Output the [x, y] coordinate of the center of the cell containing the given text.  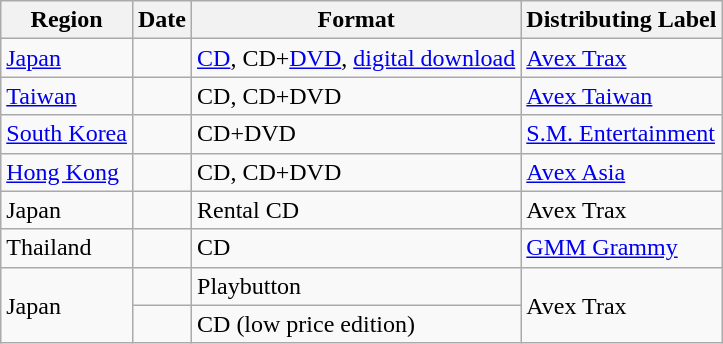
Format [356, 20]
Avex Asia [622, 172]
Region [67, 20]
S.M. Entertainment [622, 134]
South Korea [67, 134]
Taiwan [67, 96]
CD+DVD [356, 134]
GMM Grammy [622, 248]
Date [162, 20]
Rental CD [356, 210]
Playbutton [356, 286]
CD [356, 248]
Hong Kong [67, 172]
CD, CD+DVD, digital download [356, 58]
Distributing Label [622, 20]
CD (low price edition) [356, 324]
Avex Taiwan [622, 96]
Thailand [67, 248]
